Return the [X, Y] coordinate for the center point of the cell that contains the specified text.  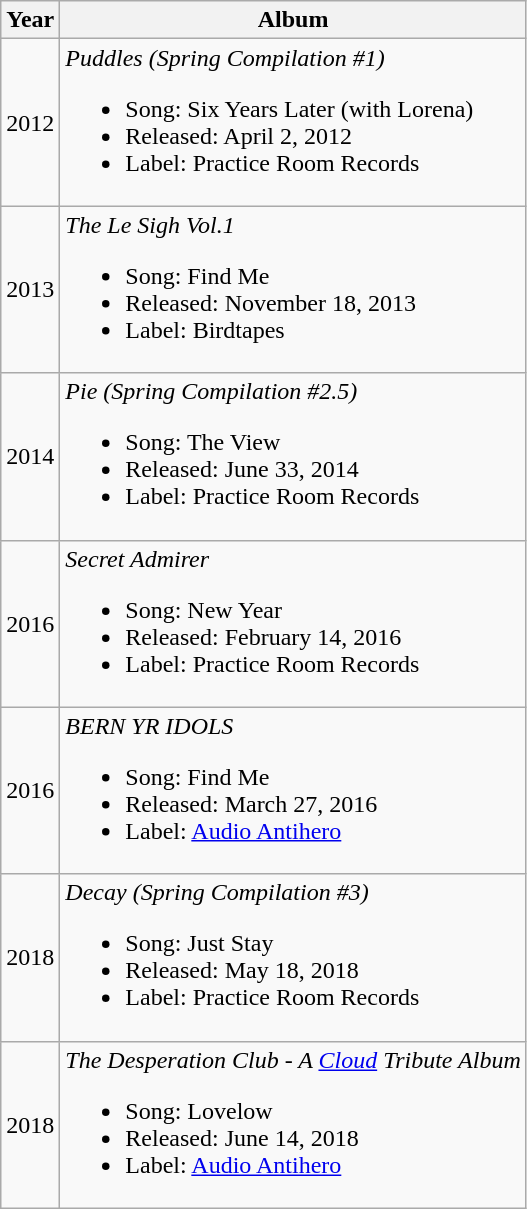
Decay (Spring Compilation #3)Song: Just StayReleased: May 18, 2018 Label: Practice Room Records [293, 958]
Year [30, 20]
Puddles (Spring Compilation #1)Song: Six Years Later (with Lorena)Released: April 2, 2012 Label: Practice Room Records [293, 122]
2012 [30, 122]
BERN YR IDOLSSong: Find MeReleased: March 27, 2016 Label: Audio Antihero [293, 790]
Album [293, 20]
Secret AdmirerSong: New YearReleased: February 14, 2016 Label: Practice Room Records [293, 624]
2013 [30, 290]
Pie (Spring Compilation #2.5)Song: The ViewReleased: June 33, 2014 Label: Practice Room Records [293, 456]
2014 [30, 456]
The Desperation Club - A Cloud Tribute AlbumSong: LovelowReleased: June 14, 2018 Label: Audio Antihero [293, 1124]
The Le Sigh Vol.1Song: Find MeReleased: November 18, 2013 Label: Birdtapes [293, 290]
